Detect which cell encompasses the target text, then output its [x, y] center coordinate. 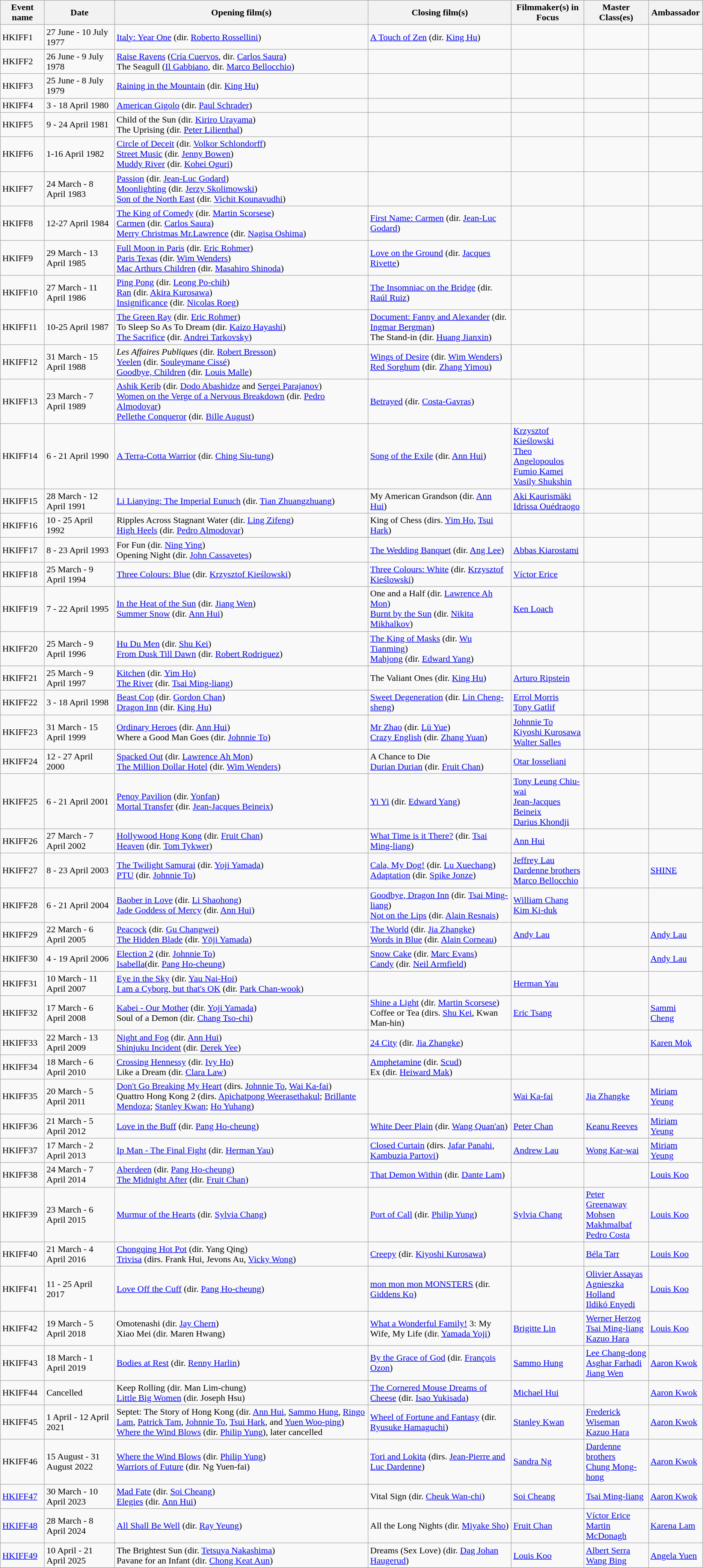
My American Grandson (dir. Ann Hui) [439, 501]
27 March - 11 April 1986 [80, 292]
Ping Pong (dir. Leong Po-chih)Ran (dir. Akira Kurosawa)Insignificance (dir. Nicolas Roeg) [241, 292]
Víctor Erice [548, 574]
Les Affaires Publiques (dir. Robert Bresson)Yeelen (dir. Souleymane Cissé)Goodbye, Children (dir. Louis Malle) [241, 361]
What a Wonderful Family! 3: My Wife, My Life (dir. Yamada Yoji) [439, 1328]
25 March - 9 April 1994 [80, 574]
Karena Lam [675, 1526]
6 - 21 April 2004 [80, 905]
What Time is it There? (dir. Tsai Ming-liang) [439, 841]
Li Lianying: The Imperial Eunuch (dir. Tian Zhuangzhuang) [241, 501]
Child of the Sun (dir. Kiriro Urayama)The Uprising (dir. Peter Lilienthal) [241, 125]
In the Heat of the Sun (dir. Jiang Wen)Summer Snow (dir. Ann Hui) [241, 609]
Love Off the Cuff (dir. Pang Ho-cheung) [241, 1289]
Sammi Cheng [675, 1013]
3 - 18 April 1980 [80, 105]
27 March - 7 April 2002 [80, 841]
By the Grace of God (dir. François Ozon) [439, 1363]
Eric Tsang [548, 1013]
HKIFF4 [23, 105]
Werner HerzogTsai Ming-liangKazuo Hara [616, 1328]
1-16 April 1982 [80, 154]
Chongqing Hot Pot (dir. Yang Qing)Trivisa (dirs. Frank Hui, Jevons Au, Vicky Wong) [241, 1254]
Sweet Degeneration (dir. Lin Cheng-sheng) [439, 703]
Kitchen (dir. Yim Ho)The River (dir. Tsai Ming-liang) [241, 678]
The King of Comedy (dir. Martin Scorsese)Carmen (dir. Carlos Saura)Merry Christmas Mr.Lawrence (dir. Nagisa Oshima) [241, 223]
12 - 27 April 2000 [80, 761]
21 March - 4 April 2016 [80, 1254]
29 March - 13 April 1985 [80, 258]
Aki KaurismäkiIdrissa Ouédraogo [548, 501]
The Valiant Ones (dir. King Hu) [439, 678]
Ip Man - The Final Fight (dir. Herman Yau) [241, 1151]
8 - 23 April 1993 [80, 550]
HKIFF5 [23, 125]
Herman Yau [548, 984]
Ann Hui [548, 841]
19 March - 5 April 2018 [80, 1328]
Raining in the Mountain (dir. King Hu) [241, 86]
Yi Yi (dir. Edward Yang) [439, 801]
Wong Kar-wai [616, 1151]
HKIFF37 [23, 1151]
HKIFF3 [23, 86]
Albert SerraWang Bing [616, 1556]
Johnnie ToKiyoshi KurosawaWalter Salles [548, 732]
23 March - 7 April 1989 [80, 401]
Dardenne brothersChung Mong-hong [616, 1462]
Closing film(s) [439, 13]
9 - 24 April 1981 [80, 125]
HKIFF26 [23, 841]
Dreams (Sex Love) (dir. Dag Johan Haugerud) [439, 1556]
6 - 21 April 1990 [80, 456]
Frederick WisemanKazuo Hara [616, 1422]
4 - 19 April 2006 [80, 959]
Amphetamine (dir. Scud)Ex (dir. Heiward Mak) [439, 1067]
HKIFF33 [23, 1042]
10 April - 21 April 2025 [80, 1556]
Víctor EriceMartin McDonagh [616, 1526]
Keep Rolling (dir. Man Lim-chung)Little Big Women (dir. Joseph Hsu) [241, 1393]
Opening film(s) [241, 13]
Vital Sign (dir. Cheuk Wan-chi) [439, 1496]
HKIFF30 [23, 959]
Song of the Exile (dir. Ann Hui) [439, 456]
HKIFF1 [23, 37]
Brigitte Lin [548, 1328]
Italy: Year One (dir. Roberto Rossellini) [241, 37]
Event name [23, 13]
Errol MorrisTony Gatlif [548, 703]
HKIFF16 [23, 525]
Sylvia Chang [548, 1214]
6 - 21 April 2001 [80, 801]
22 March - 13 April 2009 [80, 1042]
HKIFF19 [23, 609]
HKIFF27 [23, 870]
HKIFF22 [23, 703]
Love in the Buff (dir. Pang Ho-cheung) [241, 1126]
HKIFF43 [23, 1363]
10-25 April 1987 [80, 327]
Andrew Lau [548, 1151]
Peter GreenawayMohsen MakhmalbafPedro Costa [616, 1214]
All Shall Be Well (dir. Ray Yeung) [241, 1526]
Sandra Ng [548, 1462]
HKIFF40 [23, 1254]
Love on the Ground (dir. Jacques Rivette) [439, 258]
Ken Loach [548, 609]
8 - 23 April 2003 [80, 870]
William ChangKim Ki-duk [548, 905]
A Touch of Zen (dir. King Hu) [439, 37]
Kabei - Our Mother (dir. Yoji Yamada)Soul of a Demon (dir. Chang Tso-chi) [241, 1013]
Beast Cop (dir. Gordon Chan)Dragon Inn (dir. King Hu) [241, 703]
15 August - 31 August 2022 [80, 1462]
Ripples Across Stagnant Water (dir. Ling Zifeng)High Heels (dir. Pedro Almodovar) [241, 525]
Filmmaker(s) in Focus [548, 13]
Jeffrey LauDardenne brothersMarco Bellocchio [548, 870]
HKIFF10 [23, 292]
11 - 25 April 2017 [80, 1289]
20 March - 5 April 2011 [80, 1096]
Stanley Kwan [548, 1422]
Peacock (dir. Gu Changwei)The Hidden Blade (dir. Yōji Yamada) [241, 935]
The Cornered Mouse Dreams of Cheese (dir. Isao Yukisada) [439, 1393]
Eye in the Sky (dir. Yau Nai-Hoi)I am a Cyborg, but that's OK (dir. Park Chan-wook) [241, 984]
HKIFF13 [23, 401]
24 March - 7 April 2014 [80, 1175]
Wai Ka-fai [548, 1096]
The Green Ray (dir. Eric Rohmer)To Sleep So As To Dream (dir. Kaizo Hayashi)The Sacrifice (dir. Andrei Tarkovsky) [241, 327]
HKIFF24 [23, 761]
18 March - 1 April 2019 [80, 1363]
31 March - 15 April 1988 [80, 361]
Penoy Pavilion (dir. Yonfan)Mortal Transfer (dir. Jean-Jacques Beineix) [241, 801]
24 City (dir. Jia Zhangke) [439, 1042]
Full Moon in Paris (dir. Eric Rohmer)Paris Texas (dir. Wim Wenders)Mac Arthurs Children (dir. Masahiro Shinoda) [241, 258]
Baober in Love (dir. Li Shaohong)Jade Goddess of Mercy (dir. Ann Hui) [241, 905]
HKIFF15 [23, 501]
Spacked Out (dir. Lawrence Ah Mon)The Million Dollar Hotel (dir. Wim Wenders) [241, 761]
Circle of Deceit (dir. Volkor Schlondorff)Street Music (dir. Jenny Bowen)Muddy River (dir. Kohei Oguri) [241, 154]
28 March - 8 April 2024 [80, 1526]
HKIFF29 [23, 935]
Date [80, 13]
Master Class(es) [616, 13]
28 March - 12 April 1991 [80, 501]
The Insomniac on the Bridge (dir. Raúl Ruiz) [439, 292]
Bodies at Rest (dir. Renny Harlin) [241, 1363]
The Wedding Banquet (dir. Ang Lee) [439, 550]
Wheel of Fortune and Fantasy (dir. Ryusuke Hamaguchi) [439, 1422]
21 March - 5 April 2012 [80, 1126]
HKIFF25 [23, 801]
Omotenashi (dir. Jay Chern)Xiao Mei (dir. Maren Hwang) [241, 1328]
HKIFF28 [23, 905]
HKIFF9 [23, 258]
HKIFF23 [23, 732]
Jia Zhangke [616, 1096]
White Deer Plain (dir. Wang Quan'an) [439, 1126]
All the Long Nights (dir. Miyake Sho) [439, 1526]
Sammo Hung [548, 1363]
HKIFF8 [23, 223]
31 March - 15 April 1999 [80, 732]
Soi Cheang [548, 1496]
HKIFF46 [23, 1462]
Hollywood Hong Kong (dir. Fruit Chan)Heaven (dir. Tom Tykwer) [241, 841]
25 March - 9 April 1997 [80, 678]
HKIFF7 [23, 189]
Hu Du Men (dir. Shu Kei)From Dusk Till Dawn (dir. Robert Rodriguez) [241, 649]
Mr Zhao (dir. Lü Yue)Crazy English (dir. Zhang Yuan) [439, 732]
HKIFF48 [23, 1526]
HKIFF34 [23, 1067]
The Twilight Samurai (dir. Yoji Yamada)PTU (dir. Johnnie To) [241, 870]
Election 2 (dir. Johnnie To)Isabella(dir. Pang Ho-cheung) [241, 959]
For Fun (dir. Ning Ying)Opening Night (dir. John Cassavetes) [241, 550]
One and a Half (dir. Lawrence Ah Mon)Burnt by the Sun (dir. Nikita Mikhalkov) [439, 609]
HKIFF6 [23, 154]
First Name: Carmen (dir. Jean-Luc Godard) [439, 223]
Aberdeen (dir. Pang Ho-cheung)The Midnight After (dir. Fruit Chan) [241, 1175]
HKIFF32 [23, 1013]
24 March - 8 April 1983 [80, 189]
Olivier AssayasAgnieszka HollandIldikó Enyedi [616, 1289]
HKIFF36 [23, 1126]
25 June - 8 July 1979 [80, 86]
The World (dir. Jia Zhangke)Words in Blue (dir. Alain Corneau) [439, 935]
Crossing Hennessy (dir. Ivy Ho)Like a Dream (dir. Clara Law) [241, 1067]
Cala, My Dog! (dir. Lu Xuechang)Adaptation (dir. Spike Jonze) [439, 870]
HKIFF38 [23, 1175]
10 March - 11 April 2007 [80, 984]
HKIFF17 [23, 550]
Betrayed (dir. Costa-Gavras) [439, 401]
SHINE [675, 870]
18 March - 6 April 2010 [80, 1067]
Lee Chang-dongAsghar FarhadiJiang Wen [616, 1363]
Tori and Lokita (dirs. Jean-Pierre and Luc Dardenne) [439, 1462]
Peter Chan [548, 1126]
Cancelled [80, 1393]
A Chance to DieDurian Durian (dir. Fruit Chan) [439, 761]
27 June - 10 July 1977 [80, 37]
1 April - 12 April 2021 [80, 1422]
HKIFF2 [23, 62]
Where the Wind Blows (dir. Philip Yung)Warriors of Future (dir. Ng Yuen-fai) [241, 1462]
That Demon Within (dir. Dante Lam) [439, 1175]
HKIFF41 [23, 1289]
HKIFF45 [23, 1422]
Arturo Ripstein [548, 678]
Wings of Desire (dir. Wim Wenders)Red Sorghum (dir. Zhang Yimou) [439, 361]
Otar Iosseliani [548, 761]
Passion (dir. Jean-Luc Godard)Moonlighting (dir. Jerzy Skolimowski)Son of the North East (dir. Vichit Kounavudhi) [241, 189]
Fruit Chan [548, 1526]
Karen Mok [675, 1042]
26 June - 9 July 1978 [80, 62]
mon mon mon MONSTERS (dir. Giddens Ko) [439, 1289]
3 - 18 April 1998 [80, 703]
The Brightest Sun (dir. Tetsuya Nakashima)Pavane for an Infant (dir. Chong Keat Aun) [241, 1556]
Murmur of the Hearts (dir. Sylvia Chang) [241, 1214]
Snow Cake (dir. Marc Evans)Candy (dir. Neil Armfield) [439, 959]
22 March - 6 April 2005 [80, 935]
Ambassador [675, 13]
Tsai Ming-liang [616, 1496]
Goodbye, Dragon Inn (dir. Tsai Ming-liang)Not on the Lips (dir. Alain Resnais) [439, 905]
HKIFF11 [23, 327]
HKIFF35 [23, 1096]
Mad Fate (dir. Soi Cheang)Elegies (dir. Ann Hui) [241, 1496]
HKIFF42 [23, 1328]
Angela Yuen [675, 1556]
HKIFF47 [23, 1496]
Creepy (dir. Kiyoshi Kurosawa) [439, 1254]
Tony Leung Chiu-waiJean-Jacques BeineixDarius Khondji [548, 801]
Michael Hui [548, 1393]
17 March - 6 April 2008 [80, 1013]
HKIFF39 [23, 1214]
Krzysztof KieślowskiTheo AngelopoulosFumio KameiVasily Shukshin [548, 456]
Three Colours: White (dir. Krzysztof Kieślowski) [439, 574]
Closed Curtain (dirs. Jafar Panahi, Kambuzia Partovi) [439, 1151]
25 March - 9 April 1996 [80, 649]
HKIFF21 [23, 678]
HKIFF14 [23, 456]
7 - 22 April 1995 [80, 609]
17 March - 2 April 2013 [80, 1151]
HKIFF49 [23, 1556]
The King of Masks (dir. Wu Tianming)Mahjong (dir. Edward Yang) [439, 649]
HKIFF44 [23, 1393]
30 March - 10 April 2023 [80, 1496]
Ordinary Heroes (dir. Ann Hui)Where a Good Man Goes (dir. Johnnie To) [241, 732]
Keanu Reeves [616, 1126]
Port of Call (dir. Philip Yung) [439, 1214]
HKIFF31 [23, 984]
King of Chess (dirs. Yim Ho, Tsui Hark) [439, 525]
A Terra-Cotta Warrior (dir. Ching Siu-tung) [241, 456]
Document: Fanny and Alexander (dir. Ingmar Bergman)The Stand-in (dir. Huang Jianxin) [439, 327]
Shine a Light (dir. Martin Scorsese)Coffee or Tea (dirs. Shu Kei, Kwan Man-hin) [439, 1013]
HKIFF20 [23, 649]
HKIFF12 [23, 361]
Raise Ravens (Cría Cuervos, dir. Carlos Saura)The Seagull (Il Gabbiano, dir. Marco Bellocchio) [241, 62]
HKIFF18 [23, 574]
Béla Tarr [616, 1254]
23 March - 6 April 2015 [80, 1214]
12-27 April 1984 [80, 223]
American Gigolo (dir. Paul Schrader) [241, 105]
Night and Fog (dir. Ann Hui)Shinjuku Incident (dir. Derek Yee) [241, 1042]
Three Colours: Blue (dir. Krzysztof Kieślowski) [241, 574]
10 - 25 April 1992 [80, 525]
Abbas Kiarostami [548, 550]
